Pinpoint the cell where the given text exists, returning its [X, Y] midpoint coordinate. 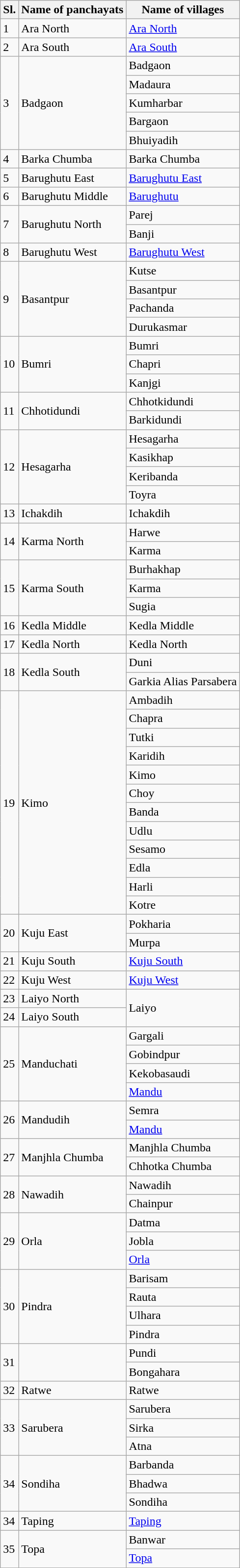
Parej [183, 215]
Chapri [183, 364]
Karma North [73, 541]
Karidih [183, 756]
Name of panchayats [73, 10]
Atna [183, 1446]
Durukasmar [183, 327]
Bhuiyadih [183, 140]
Murpa [183, 943]
7 [10, 224]
8 [10, 252]
Gargali [183, 1036]
28 [10, 1195]
23 [10, 998]
Burhakhap [183, 570]
Gobindpur [183, 1054]
33 [10, 1427]
Banji [183, 234]
21 [10, 961]
Jobla [183, 1241]
Barisam [183, 1278]
17 [10, 644]
19 [10, 803]
Harli [183, 887]
Barughutu North [73, 224]
Barughutu Middle [73, 196]
Laiyo [183, 1008]
11 [10, 411]
35 [10, 1549]
Kanjgi [183, 383]
Kotre [183, 905]
Ambadih [183, 700]
Semra [183, 1110]
Edla [183, 868]
Kumharbar [183, 103]
Pundi [183, 1353]
Laiyo North [73, 998]
Barkidundi [183, 420]
1 [10, 28]
Chainpur [183, 1204]
Banwar [183, 1540]
31 [10, 1362]
9 [10, 299]
Garkia Alias Parsabera [183, 681]
Datma [183, 1222]
29 [10, 1241]
Duni [183, 663]
Kutse [183, 271]
Harwe [183, 532]
Barughutu [183, 196]
26 [10, 1120]
20 [10, 933]
Kedla South [73, 672]
3 [10, 103]
30 [10, 1306]
14 [10, 541]
Sl. [10, 10]
6 [10, 196]
2 [10, 47]
Bongahara [183, 1371]
22 [10, 980]
Chhotkidundi [183, 401]
15 [10, 588]
Toyra [183, 495]
32 [10, 1390]
Chhotka Chumba [183, 1167]
Barbanda [183, 1465]
Kekobasaudi [183, 1073]
Pokharia [183, 924]
Bhadwa [183, 1484]
Rauta [183, 1297]
13 [10, 513]
5 [10, 177]
Sirka [183, 1428]
Kasikhap [183, 457]
Name of villages [183, 10]
Bargaon [183, 122]
Pachanda [183, 308]
18 [10, 672]
24 [10, 1017]
4 [10, 159]
Chhotidundi [73, 411]
Ulhara [183, 1316]
25 [10, 1064]
Choy [183, 793]
Udlu [183, 831]
Sesamo [183, 849]
Manduchati [73, 1064]
Madaura [183, 84]
Laiyo South [73, 1017]
Mandudih [73, 1120]
10 [10, 364]
Keribanda [183, 476]
Karma South [73, 588]
Banda [183, 812]
Tutki [183, 737]
Kuju East [73, 933]
16 [10, 625]
Sugia [183, 607]
Chapra [183, 719]
12 [10, 467]
27 [10, 1157]
